For the text-containing cell, return its midpoint in [X, Y] coordinate format. 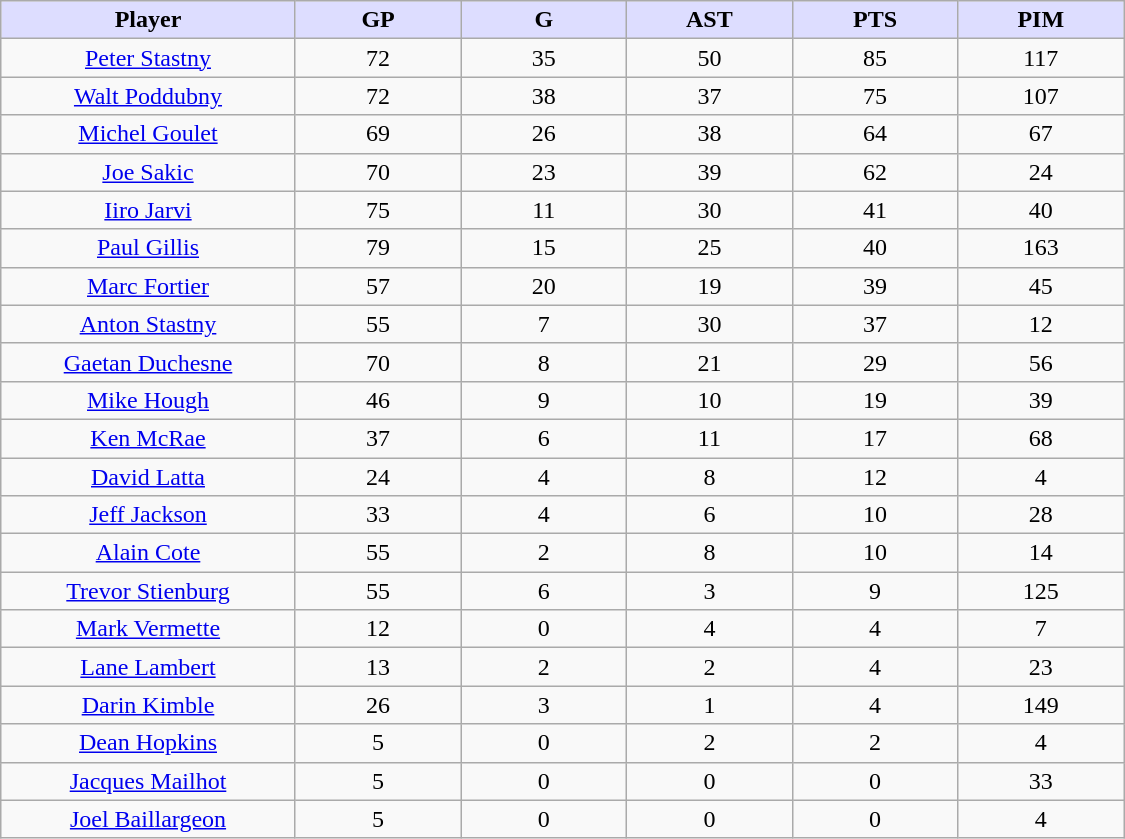
Dean Hopkins [148, 743]
Darin Kimble [148, 705]
50 [710, 58]
Mike Hough [148, 400]
Marc Fortier [148, 286]
Jacques Mailhot [148, 781]
45 [1041, 286]
163 [1041, 248]
69 [378, 134]
Player [148, 20]
20 [544, 286]
15 [544, 248]
Jeff Jackson [148, 515]
PIM [1041, 20]
Peter Stastny [148, 58]
PTS [875, 20]
67 [1041, 134]
149 [1041, 705]
AST [710, 20]
21 [710, 362]
Ken McRae [148, 438]
17 [875, 438]
Mark Vermette [148, 629]
Iiro Jarvi [148, 210]
117 [1041, 58]
GP [378, 20]
35 [544, 58]
56 [1041, 362]
Lane Lambert [148, 667]
Joel Baillargeon [148, 819]
G [544, 20]
25 [710, 248]
Joe Sakic [148, 172]
David Latta [148, 477]
107 [1041, 96]
Gaetan Duchesne [148, 362]
41 [875, 210]
14 [1041, 553]
57 [378, 286]
Trevor Stienburg [148, 591]
1 [710, 705]
85 [875, 58]
29 [875, 362]
68 [1041, 438]
46 [378, 400]
62 [875, 172]
Walt Poddubny [148, 96]
28 [1041, 515]
Alain Cote [148, 553]
79 [378, 248]
Anton Stastny [148, 324]
125 [1041, 591]
64 [875, 134]
13 [378, 667]
Michel Goulet [148, 134]
Paul Gillis [148, 248]
